For the text-containing cell, return its midpoint in (x, y) coordinate format. 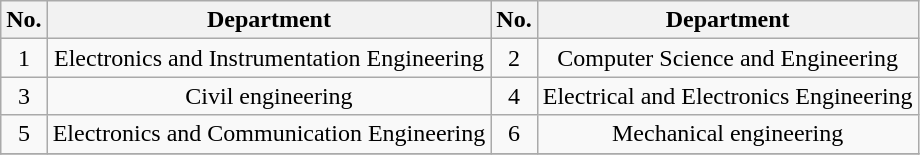
Computer Science and Engineering (728, 58)
Mechanical engineering (728, 134)
5 (24, 134)
1 (24, 58)
3 (24, 96)
6 (514, 134)
Electronics and Instrumentation Engineering (269, 58)
4 (514, 96)
2 (514, 58)
Electronics and Communication Engineering (269, 134)
Electrical and Electronics Engineering (728, 96)
Civil engineering (269, 96)
